Locate the cell with the specified text and output its [x, y] center coordinate. 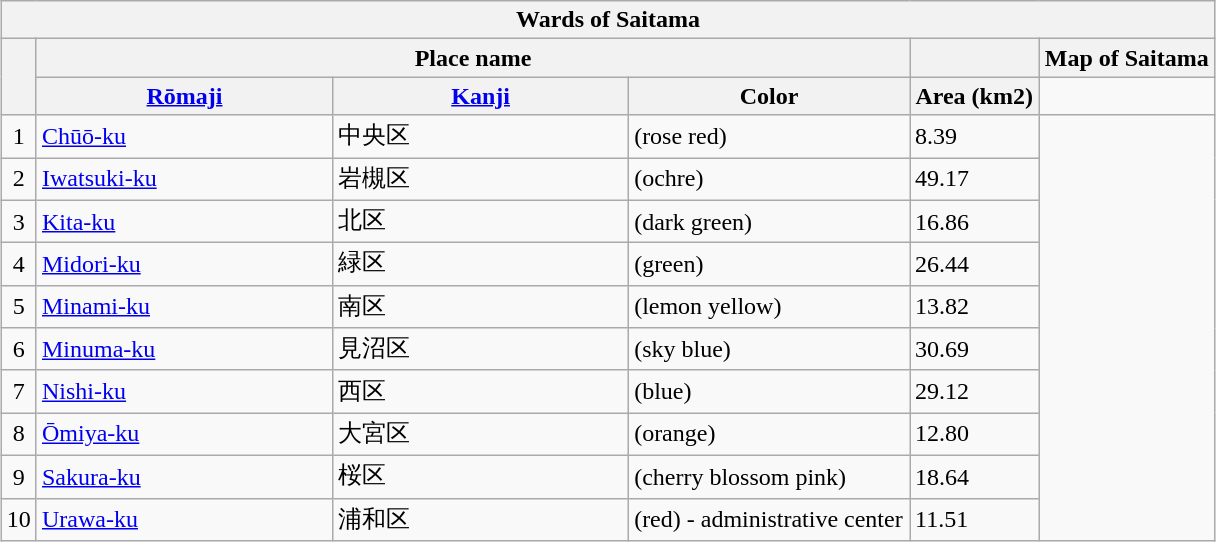
緑区 [481, 264]
(ochre) [770, 180]
桜区 [481, 476]
(dark green) [770, 222]
4 [18, 264]
Color [770, 96]
12.80 [974, 434]
中央区 [481, 136]
18.64 [974, 476]
(red) - administrative center [770, 520]
浦和区 [481, 520]
(blue) [770, 392]
Minuma-ku [184, 350]
5 [18, 306]
10 [18, 520]
(sky blue) [770, 350]
Kita-ku [184, 222]
見沼区 [481, 350]
7 [18, 392]
(rose red) [770, 136]
3 [18, 222]
西区 [481, 392]
Chūō-ku [184, 136]
Midori-ku [184, 264]
8.39 [974, 136]
Rōmaji [184, 96]
8 [18, 434]
29.12 [974, 392]
Urawa-ku [184, 520]
岩槻区 [481, 180]
Area (km2) [974, 96]
南区 [481, 306]
Wards of Saitama [608, 20]
Iwatsuki-ku [184, 180]
Nishi-ku [184, 392]
(orange) [770, 434]
Ōmiya-ku [184, 434]
大宮区 [481, 434]
13.82 [974, 306]
Kanji [481, 96]
Sakura-ku [184, 476]
(green) [770, 264]
1 [18, 136]
(cherry blossom pink) [770, 476]
6 [18, 350]
16.86 [974, 222]
9 [18, 476]
30.69 [974, 350]
49.17 [974, 180]
(lemon yellow) [770, 306]
26.44 [974, 264]
2 [18, 180]
北区 [481, 222]
Minami-ku [184, 306]
Map of Saitama [1127, 58]
11.51 [974, 520]
Place name [472, 58]
